Return the (x, y) coordinate for the center point of the cell that contains the specified text.  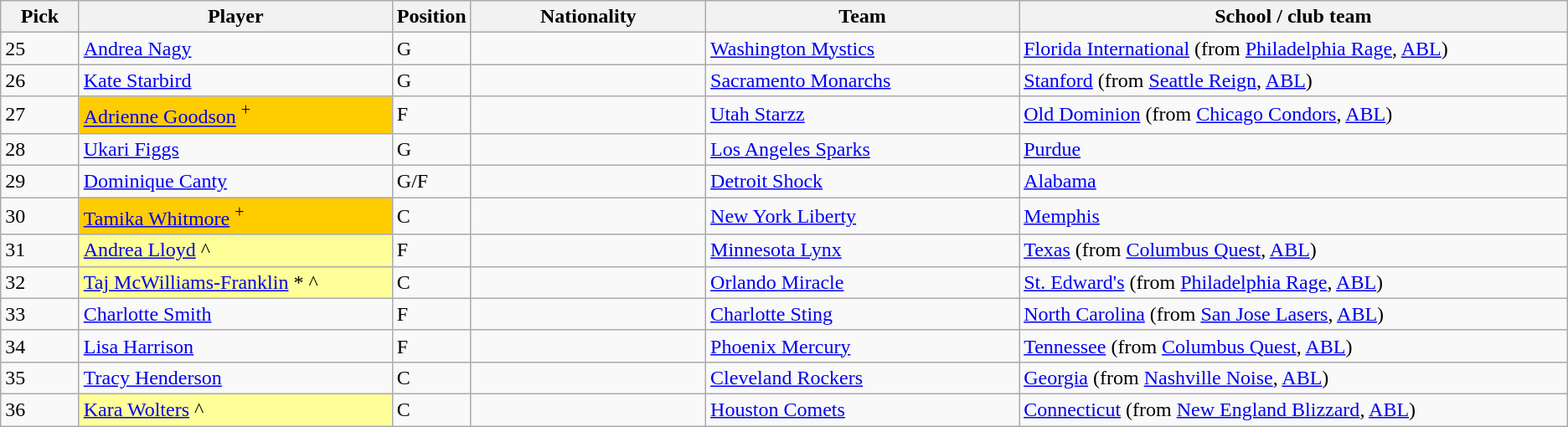
Old Dominion (from Chicago Condors, ABL) (1293, 116)
Memphis (1293, 216)
29 (40, 182)
Houston Comets (863, 409)
G/F (431, 182)
Kate Starbird (235, 80)
Purdue (1293, 149)
27 (40, 116)
Georgia (from Nashville Noise, ABL) (1293, 378)
Position (431, 17)
Tennessee (from Columbus Quest, ABL) (1293, 346)
Kara Wolters ^ (235, 409)
30 (40, 216)
Tracy Henderson (235, 378)
Adrienne Goodson + (235, 116)
Stanford (from Seattle Reign, ABL) (1293, 80)
Andrea Lloyd ^ (235, 250)
Utah Starzz (863, 116)
Florida International (from Philadelphia Rage, ABL) (1293, 49)
28 (40, 149)
Nationality (588, 17)
St. Edward's (from Philadelphia Rage, ABL) (1293, 282)
33 (40, 314)
School / club team (1293, 17)
Tamika Whitmore + (235, 216)
Detroit Shock (863, 182)
Pick (40, 17)
31 (40, 250)
Taj McWilliams-Franklin * ^ (235, 282)
Sacramento Monarchs (863, 80)
Charlotte Smith (235, 314)
34 (40, 346)
New York Liberty (863, 216)
Dominique Canty (235, 182)
Texas (from Columbus Quest, ABL) (1293, 250)
25 (40, 49)
Connecticut (from New England Blizzard, ABL) (1293, 409)
Minnesota Lynx (863, 250)
Player (235, 17)
26 (40, 80)
Charlotte Sting (863, 314)
Cleveland Rockers (863, 378)
32 (40, 282)
Alabama (1293, 182)
Phoenix Mercury (863, 346)
36 (40, 409)
North Carolina (from San Jose Lasers, ABL) (1293, 314)
35 (40, 378)
Los Angeles Sparks (863, 149)
Andrea Nagy (235, 49)
Team (863, 17)
Ukari Figgs (235, 149)
Lisa Harrison (235, 346)
Orlando Miracle (863, 282)
Washington Mystics (863, 49)
